Pinpoint the cell where the given text exists, returning its (X, Y) midpoint coordinate. 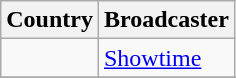
Broadcaster (166, 20)
Country (50, 20)
Showtime (166, 58)
